Extract the (x, y) coordinate from the center of the cell holding the provided text.  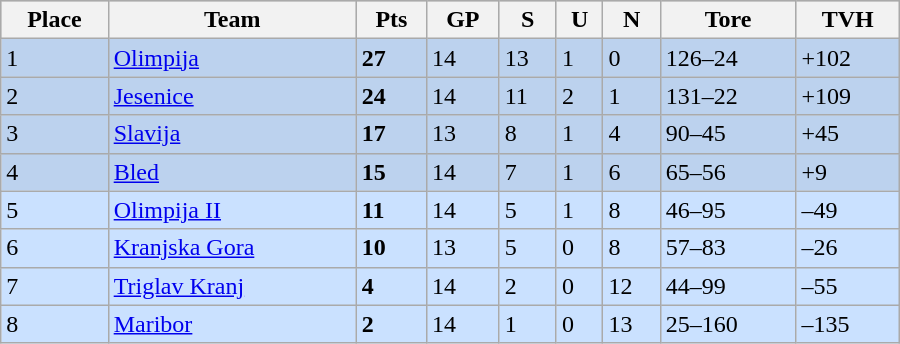
90–45 (728, 134)
17 (391, 134)
65–56 (728, 172)
Team (232, 20)
27 (391, 58)
Jesenice (232, 96)
12 (632, 286)
Olimpija (232, 58)
–26 (848, 248)
S (528, 20)
Place (54, 20)
+109 (848, 96)
+9 (848, 172)
Kranjska Gora (232, 248)
44–99 (728, 286)
Pts (391, 20)
TVH (848, 20)
U (579, 20)
–135 (848, 324)
3 (54, 134)
46–95 (728, 210)
Triglav Kranj (232, 286)
57–83 (728, 248)
Slavija (232, 134)
24 (391, 96)
131–22 (728, 96)
–49 (848, 210)
–55 (848, 286)
15 (391, 172)
+45 (848, 134)
25–160 (728, 324)
Tore (728, 20)
N (632, 20)
126–24 (728, 58)
Maribor (232, 324)
+102 (848, 58)
Olimpija II (232, 210)
Bled (232, 172)
10 (391, 248)
GP (464, 20)
